Detect which cell encompasses the target text, then output its [x, y] center coordinate. 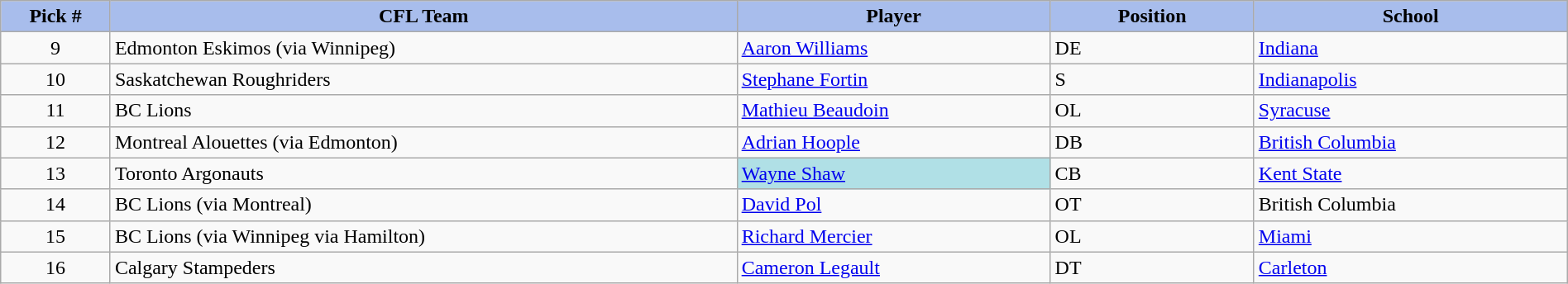
CFL Team [423, 17]
Stephane Fortin [893, 79]
Cameron Legault [893, 267]
Calgary Stampeders [423, 267]
Mathieu Beaudoin [893, 111]
12 [56, 142]
Indiana [1411, 48]
16 [56, 267]
DB [1152, 142]
Carleton [1411, 267]
Toronto Argonauts [423, 173]
Richard Mercier [893, 236]
Montreal Alouettes (via Edmonton) [423, 142]
Kent State [1411, 173]
Aaron Williams [893, 48]
Edmonton Eskimos (via Winnipeg) [423, 48]
Miami [1411, 236]
DE [1152, 48]
DT [1152, 267]
10 [56, 79]
Indianapolis [1411, 79]
13 [56, 173]
BC Lions (via Winnipeg via Hamilton) [423, 236]
Adrian Hoople [893, 142]
Wayne Shaw [893, 173]
Pick # [56, 17]
BC Lions [423, 111]
15 [56, 236]
Player [893, 17]
S [1152, 79]
School [1411, 17]
David Pol [893, 205]
Position [1152, 17]
Syracuse [1411, 111]
BC Lions (via Montreal) [423, 205]
9 [56, 48]
Saskatchewan Roughriders [423, 79]
OT [1152, 205]
11 [56, 111]
14 [56, 205]
CB [1152, 173]
